From the cell containing the given text, extract its center point as (x, y) coordinate. 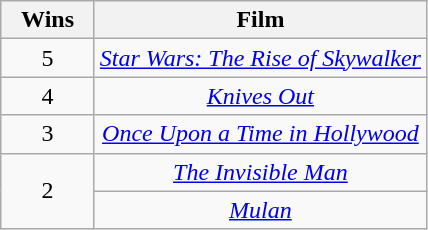
4 (48, 96)
2 (48, 191)
Wins (48, 20)
3 (48, 134)
The Invisible Man (260, 172)
Film (260, 20)
5 (48, 58)
Mulan (260, 210)
Star Wars: The Rise of Skywalker (260, 58)
Once Upon a Time in Hollywood (260, 134)
Knives Out (260, 96)
